Provide the (X, Y) coordinate of the cell's center where the given text is located.  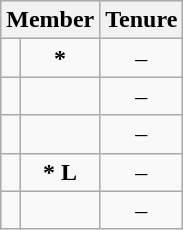
Member (50, 20)
* (60, 58)
Tenure (142, 20)
* L (60, 172)
